Scan for the cell matching the given text and deliver its [x, y] coordinate at center. 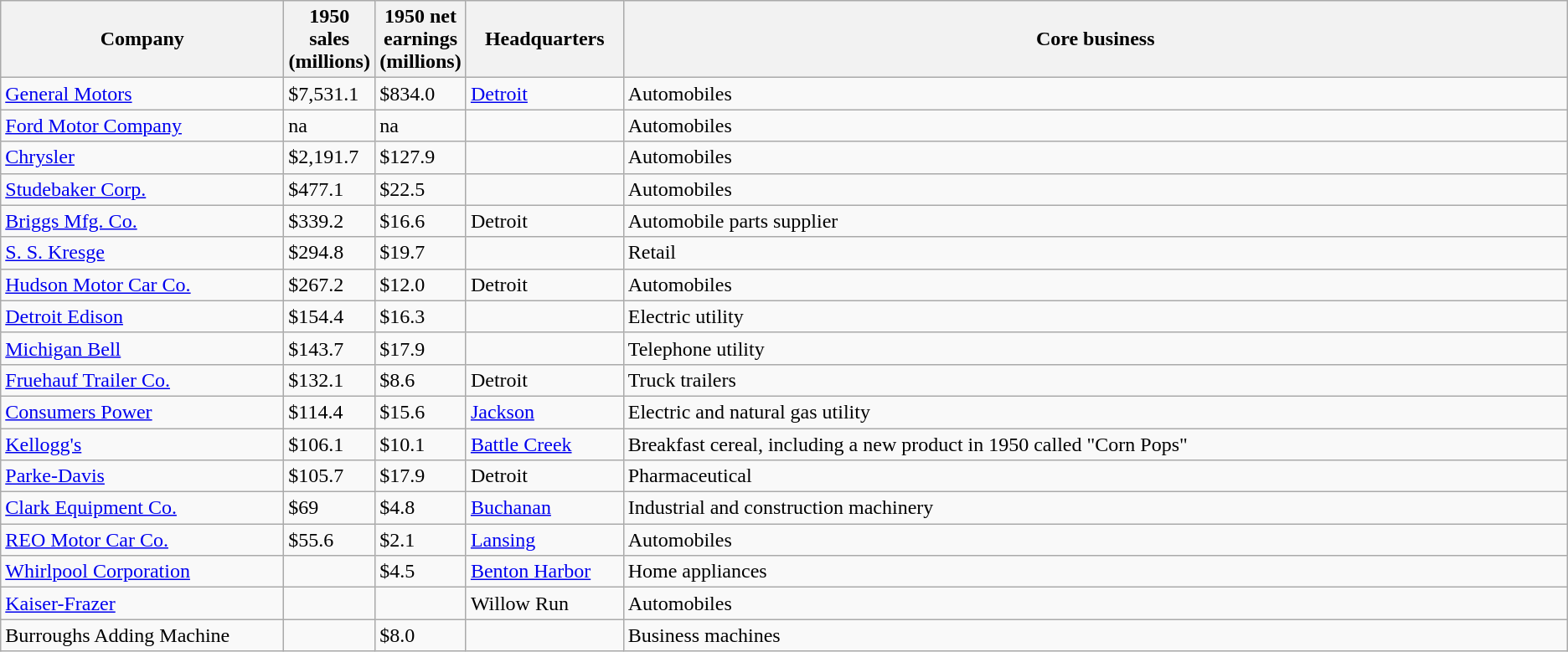
Detroit Edison [142, 316]
$127.9 [420, 157]
Briggs Mfg. Co. [142, 221]
$154.4 [330, 316]
$339.2 [330, 221]
Studebaker Corp. [142, 189]
$4.8 [420, 508]
Company [142, 39]
Battle Creek [544, 444]
$55.6 [330, 540]
$105.7 [330, 476]
Core business [1096, 39]
Benton Harbor [544, 572]
Pharmaceutical [1096, 476]
Home appliances [1096, 572]
$19.7 [420, 253]
$477.1 [330, 189]
$7,531.1 [330, 94]
Electric utility [1096, 316]
Willow Run [544, 603]
$69 [330, 508]
$2.1 [420, 540]
Kellogg's [142, 444]
Jackson [544, 412]
Electric and natural gas utility [1096, 412]
$294.8 [330, 253]
$16.6 [420, 221]
$8.0 [420, 635]
Clark Equipment Co. [142, 508]
Telephone utility [1096, 348]
$834.0 [420, 94]
Chrysler [142, 157]
Breakfast cereal, including a new product in 1950 called "Corn Pops" [1096, 444]
$114.4 [330, 412]
Whirlpool Corporation [142, 572]
1950 net earnings (millions) [420, 39]
Ford Motor Company [142, 126]
$106.1 [330, 444]
S. S. Kresge [142, 253]
$8.6 [420, 380]
Hudson Motor Car Co. [142, 285]
Automobile parts supplier [1096, 221]
Industrial and construction machinery [1096, 508]
$12.0 [420, 285]
$267.2 [330, 285]
$4.5 [420, 572]
Lansing [544, 540]
$10.1 [420, 444]
Headquarters [544, 39]
$16.3 [420, 316]
REO Motor Car Co. [142, 540]
$143.7 [330, 348]
Retail [1096, 253]
Business machines [1096, 635]
Kaiser-Frazer [142, 603]
Truck trailers [1096, 380]
$15.6 [420, 412]
Fruehauf Trailer Co. [142, 380]
$22.5 [420, 189]
$2,191.7 [330, 157]
Burroughs Adding Machine [142, 635]
Michigan Bell [142, 348]
Parke-Davis [142, 476]
General Motors [142, 94]
Buchanan [544, 508]
1950 sales (millions) [330, 39]
Consumers Power [142, 412]
$132.1 [330, 380]
